Provide the [x, y] coordinate of the cell's center where the given text is located.  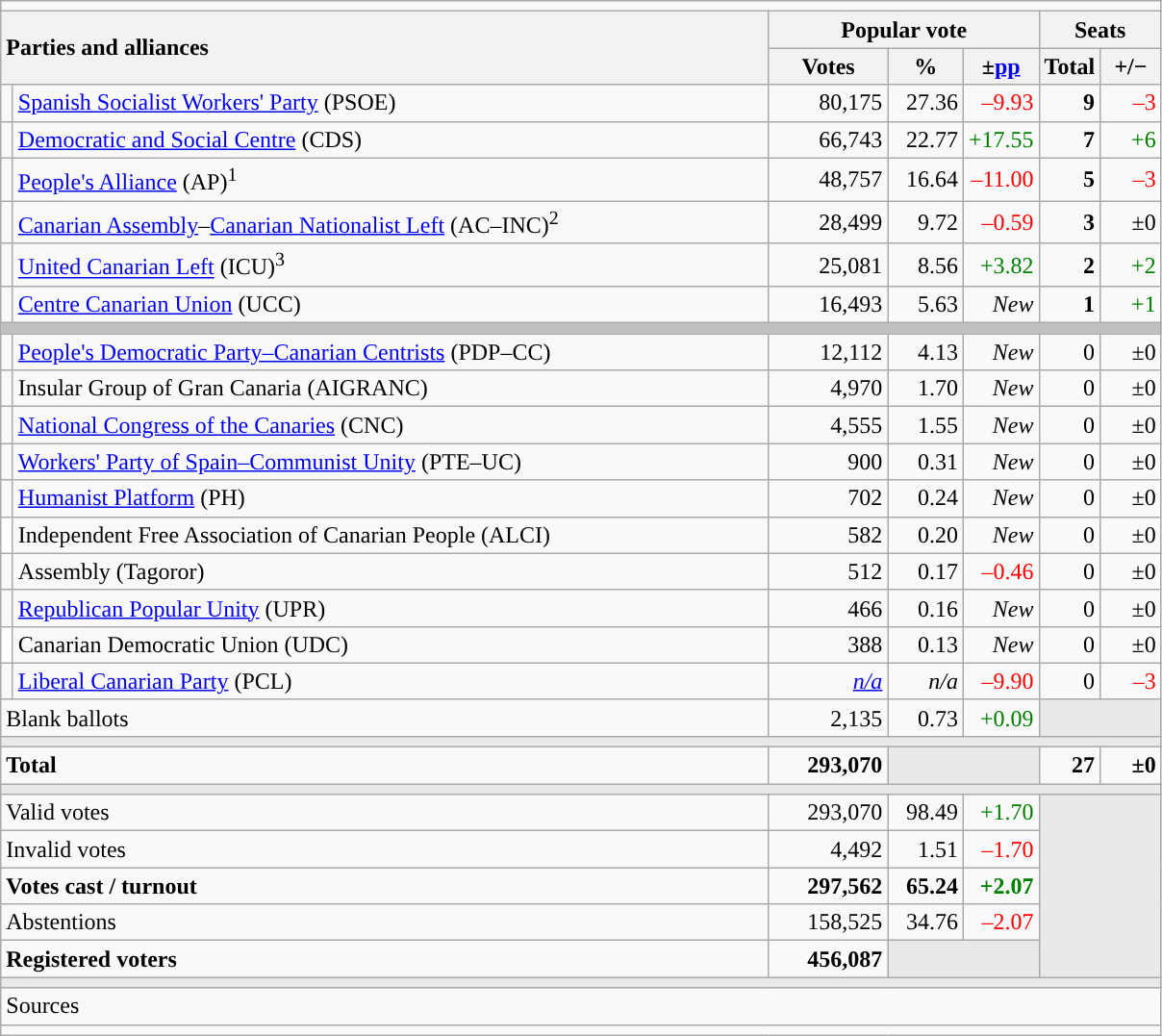
Republican Popular Unity (UPR) [391, 608]
–9.90 [1000, 681]
–2.07 [1000, 922]
% [925, 66]
0.24 [925, 498]
Votes [828, 66]
0.16 [925, 608]
1.70 [925, 389]
National Congress of the Canaries (CNC) [391, 425]
–0.46 [1000, 571]
Canarian Democratic Union (UDC) [391, 644]
27 [1070, 766]
158,525 [828, 922]
900 [828, 462]
±pp [1000, 66]
66,743 [828, 139]
Valid votes [385, 813]
Seats [1100, 30]
Popular vote [904, 30]
+1.70 [1000, 813]
+/− [1131, 66]
Liberal Canarian Party (PCL) [391, 681]
80,175 [828, 103]
5.63 [925, 305]
Centre Canarian Union (UCC) [391, 305]
702 [828, 498]
466 [828, 608]
582 [828, 535]
–9.93 [1000, 103]
1 [1070, 305]
People's Alliance (AP)1 [391, 179]
0.20 [925, 535]
0.73 [925, 718]
Registered voters [385, 959]
4,970 [828, 389]
0.31 [925, 462]
4.13 [925, 352]
48,757 [828, 179]
1.55 [925, 425]
+17.55 [1000, 139]
9 [1070, 103]
Insular Group of Gran Canaria (AIGRANC) [391, 389]
Workers' Party of Spain–Communist Unity (PTE–UC) [391, 462]
+1 [1131, 305]
+2 [1131, 265]
25,081 [828, 265]
People's Democratic Party–Canarian Centrists (PDP–CC) [391, 352]
4,555 [828, 425]
27.36 [925, 103]
Abstentions [385, 922]
8.56 [925, 265]
388 [828, 644]
297,562 [828, 886]
16,493 [828, 305]
28,499 [828, 223]
4,492 [828, 849]
Votes cast / turnout [385, 886]
2,135 [828, 718]
–0.59 [1000, 223]
Blank ballots [385, 718]
7 [1070, 139]
512 [828, 571]
5 [1070, 179]
Assembly (Tagoror) [391, 571]
Sources [581, 1006]
1.51 [925, 849]
98.49 [925, 813]
Spanish Socialist Workers' Party (PSOE) [391, 103]
22.77 [925, 139]
456,087 [828, 959]
Independent Free Association of Canarian People (ALCI) [391, 535]
–1.70 [1000, 849]
Canarian Assembly–Canarian Nationalist Left (AC–INC)2 [391, 223]
Humanist Platform (PH) [391, 498]
Parties and alliances [385, 48]
2 [1070, 265]
+2.07 [1000, 886]
+6 [1131, 139]
3 [1070, 223]
+3.82 [1000, 265]
9.72 [925, 223]
65.24 [925, 886]
Invalid votes [385, 849]
0.13 [925, 644]
34.76 [925, 922]
Democratic and Social Centre (CDS) [391, 139]
0.17 [925, 571]
–11.00 [1000, 179]
16.64 [925, 179]
12,112 [828, 352]
United Canarian Left (ICU)3 [391, 265]
+0.09 [1000, 718]
